Return (X, Y) of the center of cell containing provided text 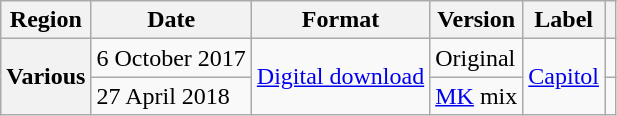
Various (46, 77)
Label (564, 20)
6 October 2017 (171, 58)
Original (476, 58)
Version (476, 20)
Digital download (340, 77)
MK mix (476, 96)
27 April 2018 (171, 96)
Capitol (564, 77)
Region (46, 20)
Date (171, 20)
Format (340, 20)
